Locate the cell with the specified text and output its (X, Y) center coordinate. 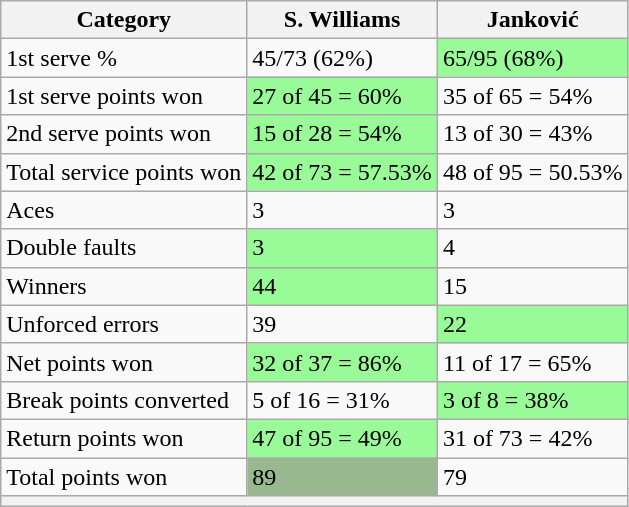
Aces (124, 210)
35 of 65 = 54% (532, 96)
4 (532, 248)
65/95 (68%) (532, 58)
Total points won (124, 477)
15 (532, 286)
Return points won (124, 438)
48 of 95 = 50.53% (532, 172)
3 of 8 = 38% (532, 400)
Net points won (124, 362)
39 (342, 324)
11 of 17 = 65% (532, 362)
45/73 (62%) (342, 58)
Janković (532, 20)
Total service points won (124, 172)
Break points converted (124, 400)
1st serve % (124, 58)
2nd serve points won (124, 134)
79 (532, 477)
1st serve points won (124, 96)
89 (342, 477)
22 (532, 324)
32 of 37 = 86% (342, 362)
31 of 73 = 42% (532, 438)
44 (342, 286)
5 of 16 = 31% (342, 400)
Winners (124, 286)
Category (124, 20)
13 of 30 = 43% (532, 134)
Double faults (124, 248)
Unforced errors (124, 324)
27 of 45 = 60% (342, 96)
47 of 95 = 49% (342, 438)
42 of 73 = 57.53% (342, 172)
S. Williams (342, 20)
15 of 28 = 54% (342, 134)
